From the cell containing the given text, extract its center point as [x, y] coordinate. 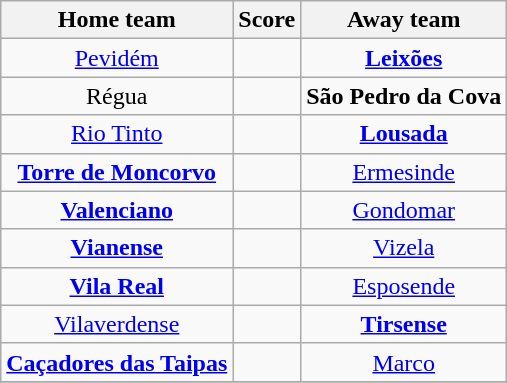
Régua [117, 96]
Torre de Moncorvo [117, 172]
São Pedro da Cova [404, 96]
Vilaverdense [117, 324]
Marco [404, 362]
Esposende [404, 286]
Lousada [404, 134]
Pevidém [117, 58]
Tirsense [404, 324]
Score [267, 20]
Vila Real [117, 286]
Leixões [404, 58]
Ermesinde [404, 172]
Caçadores das Taipas [117, 362]
Rio Tinto [117, 134]
Away team [404, 20]
Vizela [404, 248]
Home team [117, 20]
Valenciano [117, 210]
Vianense [117, 248]
Gondomar [404, 210]
